Pinpoint the cell where the given text exists, returning its (x, y) midpoint coordinate. 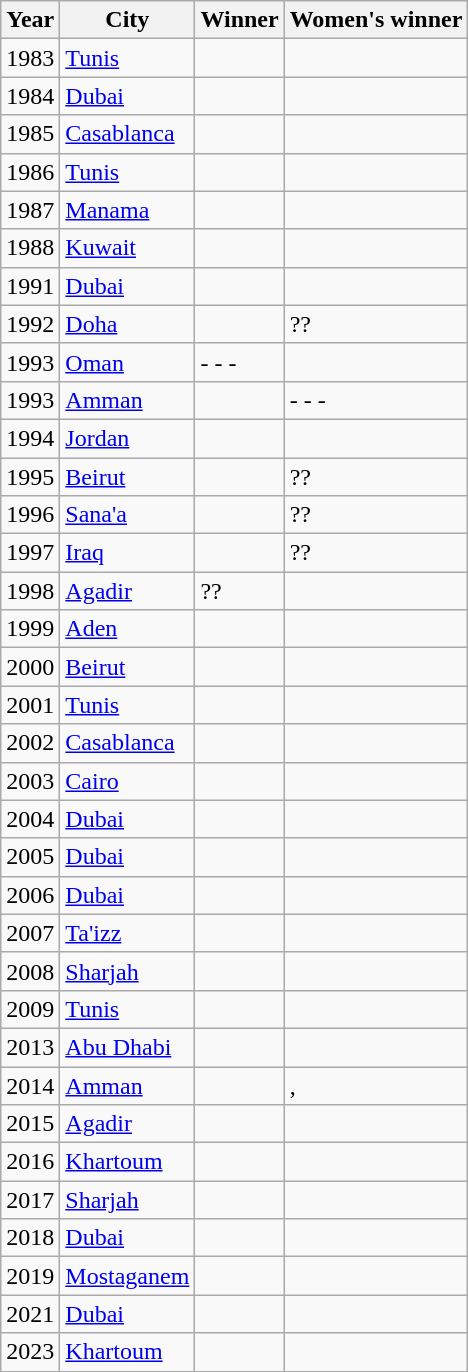
Abu Dhabi (128, 1047)
2003 (30, 781)
2018 (30, 1238)
City (128, 20)
2008 (30, 971)
2019 (30, 1276)
2016 (30, 1162)
Kuwait (128, 248)
2002 (30, 743)
1986 (30, 172)
2017 (30, 1200)
2001 (30, 705)
Doha (128, 324)
2023 (30, 1352)
1996 (30, 515)
2014 (30, 1085)
Iraq (128, 553)
1992 (30, 324)
1991 (30, 286)
1988 (30, 248)
Aden (128, 629)
Year (30, 20)
, (376, 1085)
1987 (30, 210)
Jordan (128, 438)
1998 (30, 591)
1999 (30, 629)
1985 (30, 134)
2013 (30, 1047)
2015 (30, 1124)
2009 (30, 1009)
2021 (30, 1314)
1983 (30, 58)
2007 (30, 933)
2006 (30, 895)
Oman (128, 362)
Sana'a (128, 515)
1997 (30, 553)
Manama (128, 210)
Winner (240, 20)
2004 (30, 819)
Ta'izz (128, 933)
Cairo (128, 781)
1994 (30, 438)
1995 (30, 477)
2005 (30, 857)
Mostaganem (128, 1276)
1984 (30, 96)
Women's winner (376, 20)
2000 (30, 667)
